Search for the cell housing the specified text and yield its [x, y] center coordinate. 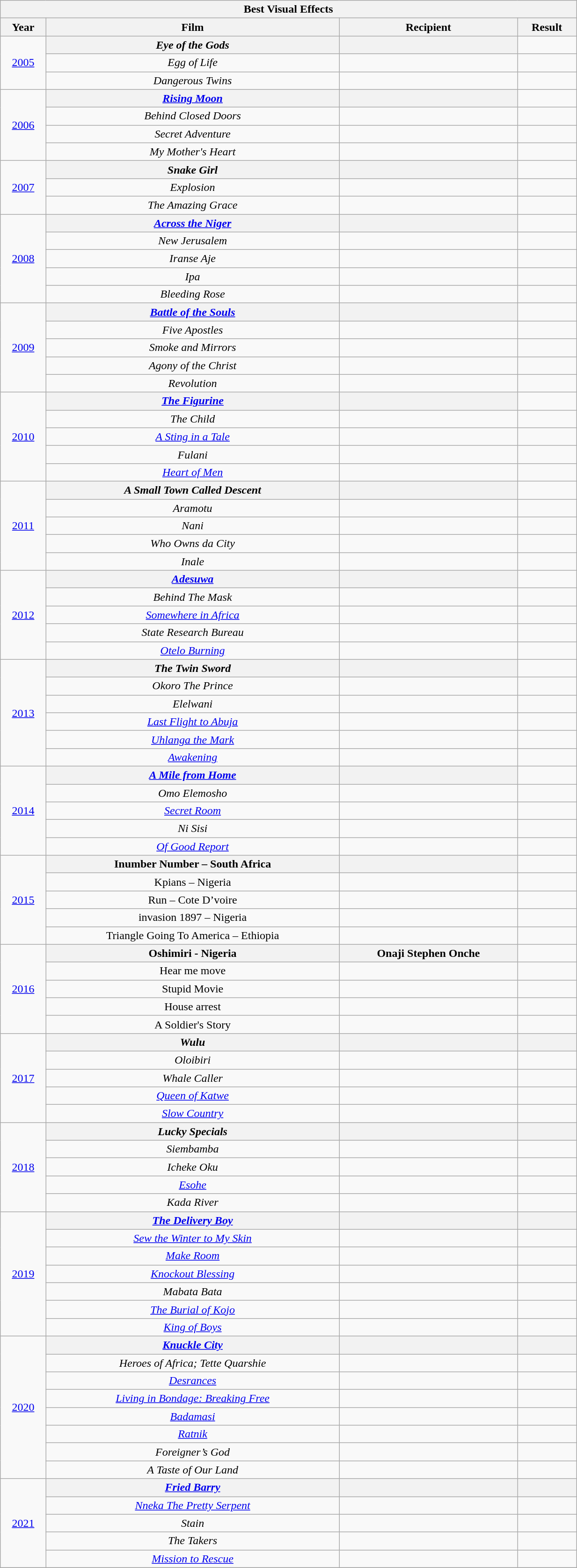
2014 [23, 810]
Oshimiri - Nigeria [193, 953]
Hear me move [193, 971]
Heroes of Africa; Tette Quarshie [193, 1363]
Wulu [193, 1042]
2020 [23, 1407]
Kada River [193, 1203]
New Jerusalem [193, 241]
Stupid Movie [193, 989]
Queen of Katwe [193, 1096]
Mission to Rescue [193, 1559]
Adesuwa [193, 579]
Omo Elemosho [193, 793]
2015 [23, 900]
Revolution [193, 383]
Iranse Aje [193, 259]
A Taste of Our Land [193, 1470]
Result [547, 27]
Triangle Going To America – Ethiopia [193, 935]
2006 [23, 125]
Ratnik [193, 1434]
Dangerous Twins [193, 80]
The Child [193, 419]
Slow Country [193, 1114]
Year [23, 27]
Run – Cote D’voire [193, 900]
A Mile from Home [193, 775]
State Research Bureau [193, 633]
Whale Caller [193, 1078]
Of Good Report [193, 846]
Aramotu [193, 508]
Secret Adventure [193, 134]
Somewhere in Africa [193, 615]
Eye of the Gods [193, 45]
The Twin Sword [193, 668]
Bleeding Rose [193, 294]
2016 [23, 989]
The Amazing Grace [193, 205]
Uhlanga the Mark [193, 739]
Lucky Specials [193, 1131]
Knuckle City [193, 1345]
Best Visual Effects [288, 9]
2008 [23, 259]
A Small Town Called Descent [193, 490]
Elelwani [193, 704]
invasion 1897 – Nigeria [193, 918]
Ni Sisi [193, 829]
Fried Barry [193, 1488]
Foreigner’s God [193, 1452]
Smoke and Mirrors [193, 348]
Sew the Winter to My Skin [193, 1238]
Battle of the Souls [193, 312]
2009 [23, 348]
Nani [193, 526]
The Figurine [193, 401]
2019 [23, 1274]
A Soldier's Story [193, 1024]
2005 [23, 63]
Secret Room [193, 811]
A Sting in a Tale [193, 437]
Kpians – Nigeria [193, 882]
Living in Bondage: Breaking Free [193, 1399]
Desrances [193, 1381]
Five Apostles [193, 330]
My Mother's Heart [193, 152]
Last Flight to Abuja [193, 722]
Siembamba [193, 1149]
Behind Closed Doors [193, 116]
Inale [193, 562]
Recipient [429, 27]
Icheke Oku [193, 1167]
2007 [23, 187]
Heart of Men [193, 472]
Snake Girl [193, 169]
Awakening [193, 757]
Nneka The Pretty Serpent [193, 1505]
Badamasi [193, 1416]
The Delivery Boy [193, 1220]
The Takers [193, 1541]
King of Boys [193, 1327]
Knockout Blessing [193, 1274]
Behind The Mask [193, 597]
Film [193, 27]
2017 [23, 1078]
2010 [23, 437]
Stain [193, 1523]
Ipa [193, 277]
Mabata Bata [193, 1291]
Okoro The Prince [193, 686]
Rising Moon [193, 98]
Oloibiri [193, 1060]
The Burial of Kojo [193, 1309]
Onaji Stephen Onche [429, 953]
Inumber Number – South Africa [193, 864]
Otelo Burning [193, 650]
Who Owns da City [193, 544]
Across the Niger [193, 223]
Egg of Life [193, 63]
2018 [23, 1167]
Agony of the Christ [193, 365]
House arrest [193, 1006]
2011 [23, 525]
2012 [23, 615]
2021 [23, 1523]
Make Room [193, 1256]
Fulani [193, 454]
Esohe [193, 1185]
Explosion [193, 187]
2013 [23, 713]
